Detect which cell encompasses the target text, then output its [X, Y] center coordinate. 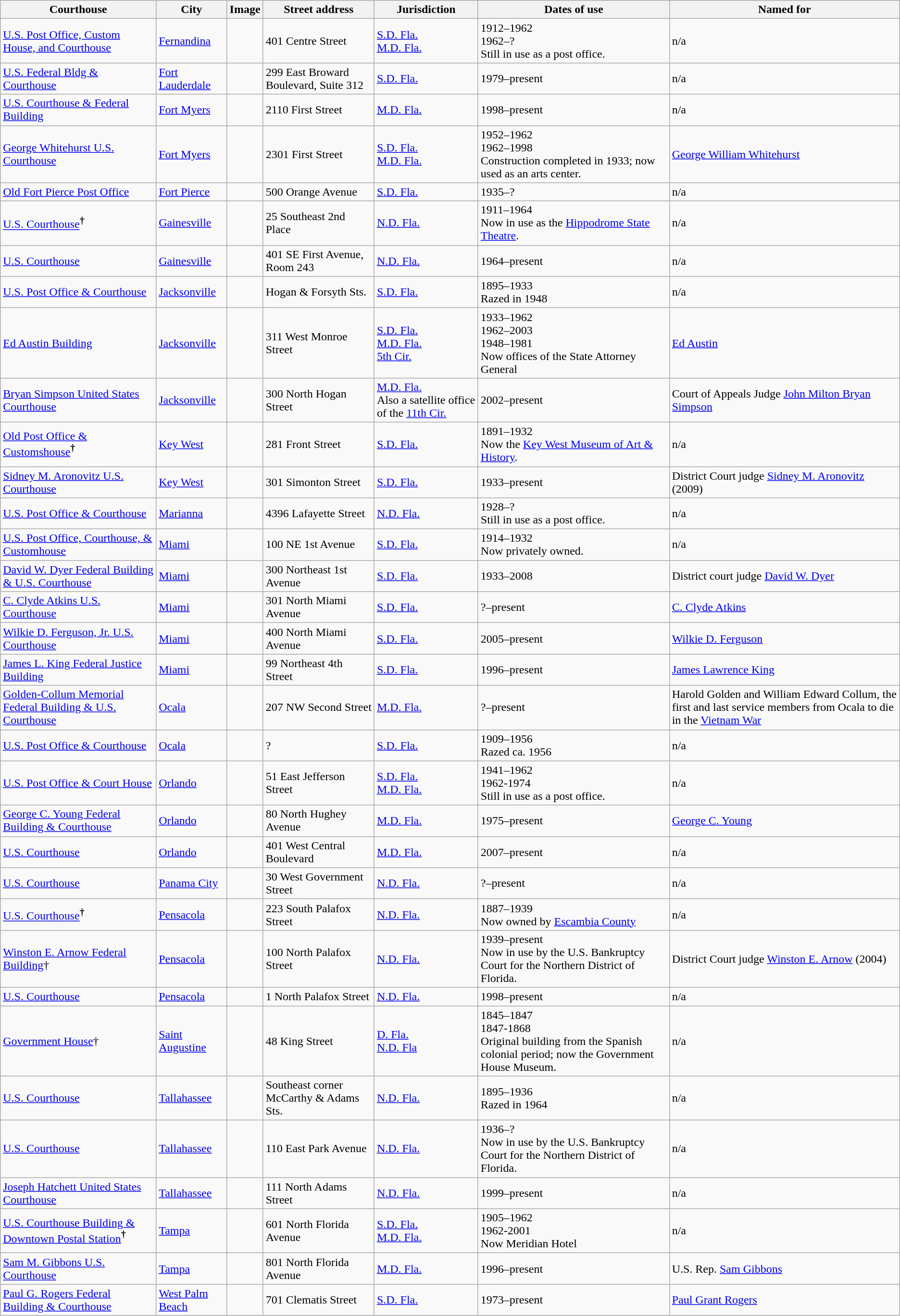
U.S. Courthouse & Federal Building [78, 110]
48 King Street [318, 1041]
801 North Florida Avenue [318, 1269]
Paul Grant Rogers [785, 1300]
Old Fort Pierce Post Office [78, 192]
Fort Lauderdale [191, 79]
Saint Augustine [191, 1041]
2002–present [574, 400]
1895–1936Razed in 1964 [574, 1098]
1973–present [574, 1300]
U.S. Post Office & Court House [78, 783]
400 North Miami Avenue [318, 638]
51 East Jefferson Street [318, 783]
2005–present [574, 638]
300 Northeast 1st Avenue [318, 576]
George C. Young [785, 821]
Joseph Hatchett United States Courthouse [78, 1193]
U.S. Courthouse Building & Downtown Postal Station† [78, 1231]
Jurisdiction [426, 10]
Sam M. Gibbons U.S. Courthouse [78, 1269]
1935–? [574, 192]
U.S. Post Office, Custom House, and Courthouse [78, 41]
30 West Government Street [318, 883]
401 West Central Boulevard [318, 852]
Government House† [78, 1041]
Courthouse [78, 10]
Old Post Office & Customshouse† [78, 444]
301 Simonton Street [318, 482]
1914–1932Now privately owned. [574, 545]
Southeast corner McCarthy & Adams Sts. [318, 1098]
C. Clyde Atkins [785, 608]
1912–19621962–?Still in use as a post office. [574, 41]
Wilkie D. Ferguson, Jr. U.S. Courthouse [78, 638]
Sidney M. Aronovitz U.S. Courthouse [78, 482]
S.D. Fla.M.D. Fla.5th Cir. [426, 343]
Dates of use [574, 10]
Named for [785, 10]
1933–present [574, 482]
David W. Dyer Federal Building & U.S. Courthouse [78, 576]
Paul G. Rogers Federal Building & Courthouse [78, 1300]
1933–2008 [574, 576]
Ed Austin [785, 343]
Image [245, 10]
110 East Park Avenue [318, 1149]
99 Northeast 4th Street [318, 670]
1933–19621962–20031948–1981Now offices of the State Attorney General [574, 343]
299 East Broward Boulevard, Suite 312 [318, 79]
1999–present [574, 1193]
Bryan Simpson United States Courthouse [78, 400]
1891–1932Now the Key West Museum of Art & History. [574, 444]
1895–1933Razed in 1948 [574, 292]
District court judge David W. Dyer [785, 576]
601 North Florida Avenue [318, 1231]
Panama City [191, 883]
C. Clyde Atkins U.S. Courthouse [78, 608]
1909–1956Razed ca. 1956 [574, 745]
U.S. Post Office, Courthouse, & Customhouse [78, 545]
George C. Young Federal Building & Courthouse [78, 821]
? [318, 745]
City [191, 10]
M.D. Fla.Also a satellite office of the 11th Cir. [426, 400]
311 West Monroe Street [318, 343]
James Lawrence King [785, 670]
Court of Appeals Judge John Milton Bryan Simpson [785, 400]
Marianna [191, 513]
80 North Hughey Avenue [318, 821]
4396 Lafayette Street [318, 513]
Fernandina [191, 41]
100 North Palafox Street [318, 958]
Ed Austin Building [78, 343]
2301 First Street [318, 154]
Golden-Collum Memorial Federal Building & U.S. Courthouse [78, 708]
111 North Adams Street [318, 1193]
Street address [318, 10]
1911–1964Now in use as the Hippodrome State Theatre. [574, 223]
100 NE 1st Avenue [318, 545]
1887–1939Now owned by Escambia County [574, 914]
1979–present [574, 79]
1 North Palafox Street [318, 996]
George Whitehurst U.S. Courthouse [78, 154]
West Palm Beach [191, 1300]
2110 First Street [318, 110]
281 Front Street [318, 444]
401 Centre Street [318, 41]
D. Fla.N.D. Fla [426, 1041]
300 North Hogan Street [318, 400]
1941–19621962-1974Still in use as a post office. [574, 783]
George William Whitehurst [785, 154]
1975–present [574, 821]
Fort Pierce [191, 192]
1936–?Now in use by the U.S. Bankruptcy Court for the Northern District of Florida. [574, 1149]
1939–presentNow in use by the U.S. Bankruptcy Court for the Northern District of Florida. [574, 958]
301 North Miami Avenue [318, 608]
District Court judge Winston E. Arnow (2004) [785, 958]
1964–present [574, 261]
1952–19621962–1998Construction completed in 1933; now used as an arts center. [574, 154]
500 Orange Avenue [318, 192]
701 Clematis Street [318, 1300]
2007–present [574, 852]
Wilkie D. Ferguson [785, 638]
Hogan & Forsyth Sts. [318, 292]
25 Southeast 2nd Place [318, 223]
U.S. Federal Bldg & Courthouse [78, 79]
1845–18471847-1868Original building from the Spanish colonial period; now the Government House Museum. [574, 1041]
U.S. Rep. Sam Gibbons [785, 1269]
Harold Golden and William Edward Collum, the first and last service members from Ocala to die in the Vietnam War [785, 708]
1928–?Still in use as a post office. [574, 513]
401 SE First Avenue, Room 243 [318, 261]
Winston E. Arnow Federal Building† [78, 958]
223 South Palafox Street [318, 914]
District Court judge Sidney M. Aronovitz (2009) [785, 482]
207 NW Second Street [318, 708]
1905–19621962-2001Now Meridian Hotel [574, 1231]
James L. King Federal Justice Building [78, 670]
